Search for the cell housing the specified text and yield its [X, Y] center coordinate. 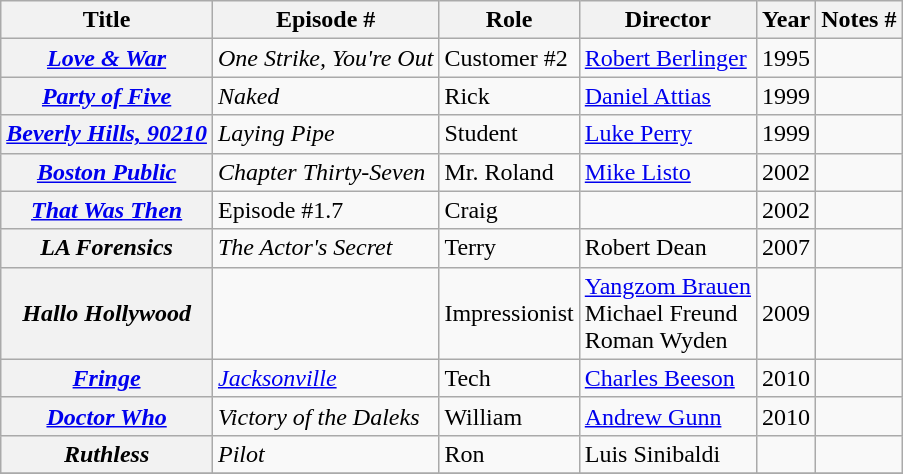
Ruthless [107, 454]
Rick [509, 96]
Terry [509, 248]
Fringe [107, 378]
Episode # [325, 20]
Student [509, 134]
Naked [325, 96]
Yangzom BrauenMichael FreundRoman Wyden [668, 313]
Mr. Roland [509, 172]
Luke Perry [668, 134]
Luis Sinibaldi [668, 454]
Role [509, 20]
Episode #1.7 [325, 210]
Pilot [325, 454]
Boston Public [107, 172]
Hallo Hollywood [107, 313]
Daniel Attias [668, 96]
Ron [509, 454]
One Strike, You're Out [325, 58]
Love & War [107, 58]
Charles Beeson [668, 378]
Mike Listo [668, 172]
1995 [786, 58]
Party of Five [107, 96]
The Actor's Secret [325, 248]
Impressionist [509, 313]
Director [668, 20]
Laying Pipe [325, 134]
Title [107, 20]
William [509, 416]
Doctor Who [107, 416]
Victory of the Daleks [325, 416]
Robert Dean [668, 248]
Jacksonville [325, 378]
2007 [786, 248]
Robert Berlinger [668, 58]
Tech [509, 378]
Year [786, 20]
LA Forensics [107, 248]
That Was Then [107, 210]
Craig [509, 210]
Andrew Gunn [668, 416]
Beverly Hills, 90210 [107, 134]
Customer #2 [509, 58]
2009 [786, 313]
Notes # [859, 20]
Chapter Thirty-Seven [325, 172]
